Return the [x, y] coordinate for the center point of the cell that contains the specified text.  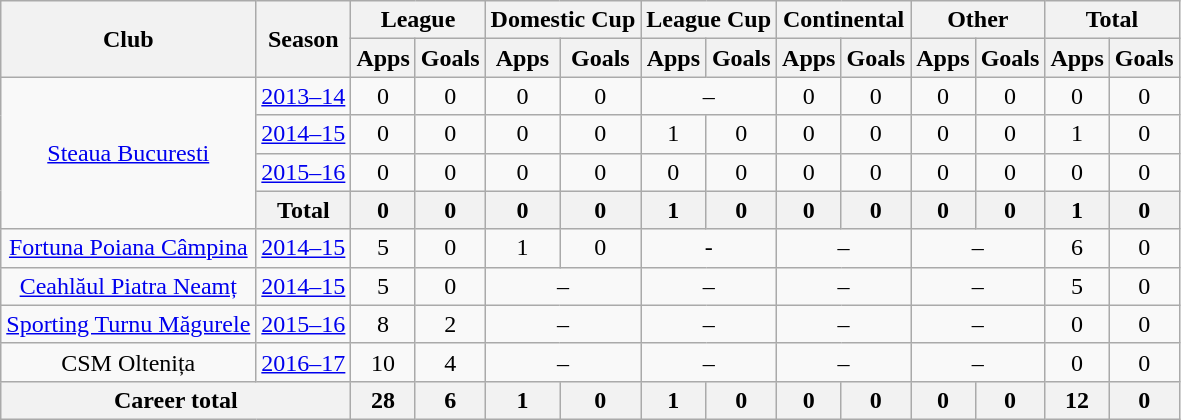
2016–17 [304, 362]
Other [978, 20]
12 [1077, 400]
CSM Oltenița [128, 362]
4 [450, 362]
Steaua Bucuresti [128, 153]
- [709, 248]
Career total [176, 400]
28 [383, 400]
Season [304, 39]
League [418, 20]
Fortuna Poiana Câmpina [128, 248]
2 [450, 324]
League Cup [709, 20]
Ceahlăul Piatra Neamț [128, 286]
Club [128, 39]
Sporting Turnu Măgurele [128, 324]
Continental [844, 20]
10 [383, 362]
8 [383, 324]
Domestic Cup [563, 20]
2013–14 [304, 96]
